Search for the cell housing the specified text and yield its (x, y) center coordinate. 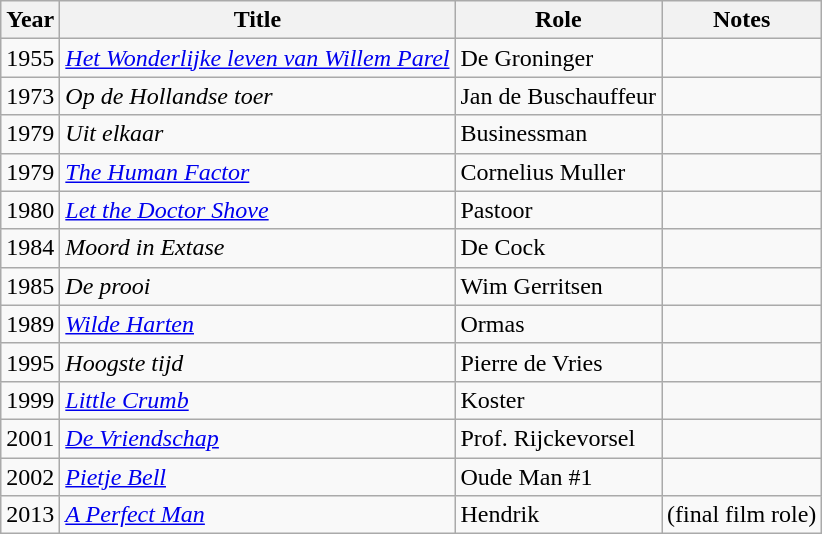
Op de Hollandse toer (258, 96)
Moord in Extase (258, 248)
Ormas (558, 324)
De Cock (558, 248)
1980 (30, 210)
1985 (30, 286)
Oude Man #1 (558, 477)
Wilde Harten (258, 324)
Uit elkaar (258, 134)
Let the Doctor Shove (258, 210)
2001 (30, 438)
2002 (30, 477)
Hoogste tijd (258, 362)
Koster (558, 400)
1984 (30, 248)
Year (30, 20)
Pietje Bell (258, 477)
(final film role) (742, 515)
Jan de Buschauffeur (558, 96)
Wim Gerritsen (558, 286)
Title (258, 20)
Cornelius Muller (558, 172)
De Vriendschap (258, 438)
Businessman (558, 134)
Role (558, 20)
The Human Factor (258, 172)
1999 (30, 400)
Little Crumb (258, 400)
Pierre de Vries (558, 362)
Notes (742, 20)
A Perfect Man (258, 515)
Het Wonderlijke leven van Willem Parel (258, 58)
Hendrik (558, 515)
Pastoor (558, 210)
1989 (30, 324)
1995 (30, 362)
1955 (30, 58)
Prof. Rijckevorsel (558, 438)
2013 (30, 515)
1973 (30, 96)
De prooi (258, 286)
De Groninger (558, 58)
